Detect which cell encompasses the target text, then output its [x, y] center coordinate. 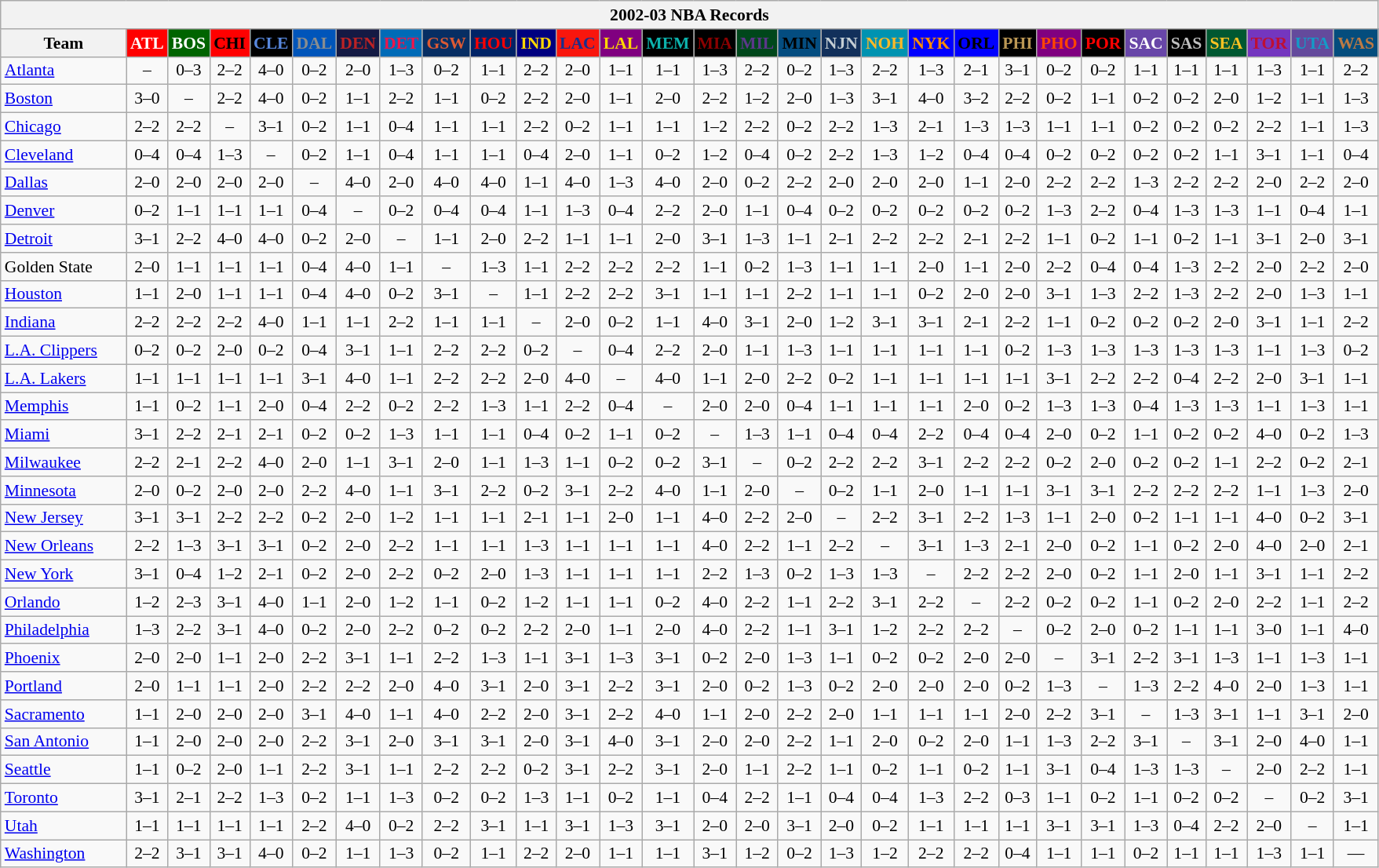
Minnesota [64, 491]
MIA [715, 43]
Orlando [64, 602]
IND [536, 43]
Indiana [64, 323]
Cleveland [64, 155]
Detroit [64, 239]
2–3 [188, 602]
Portland [64, 686]
Dallas [64, 183]
Phoenix [64, 658]
BOS [188, 43]
Washington [64, 854]
SEA [1226, 43]
San Antonio [64, 742]
Seattle [64, 770]
MEM [667, 43]
MIN [799, 43]
Chicago [64, 127]
NOH [885, 43]
Milwaukee [64, 462]
New York [64, 574]
MIL [757, 43]
CLE [272, 43]
SAS [1187, 43]
DEN [358, 43]
PHI [1017, 43]
Philadelphia [64, 630]
L.A. Clippers [64, 351]
Atlanta [64, 71]
POR [1104, 43]
Houston [64, 294]
Sacramento [64, 714]
DET [402, 43]
LAC [578, 43]
UTA [1312, 43]
NYK [931, 43]
ORL [976, 43]
Toronto [64, 798]
SAC [1146, 43]
ATL [148, 43]
CHI [229, 43]
Miami [64, 435]
LAL [622, 43]
DAL [315, 43]
Utah [64, 826]
3–2 [976, 99]
New Orleans [64, 546]
Denver [64, 211]
Boston [64, 99]
HOU [493, 43]
TOR [1270, 43]
NJN [841, 43]
Golden State [64, 267]
Team [64, 43]
WAS [1356, 43]
PHO [1060, 43]
GSW [446, 43]
2002-03 NBA Records [689, 15]
— [1356, 854]
Memphis [64, 407]
L.A. Lakers [64, 378]
New Jersey [64, 518]
